Output the [X, Y] coordinate of the center of the cell containing the given text.  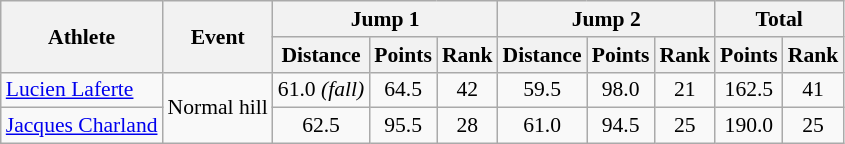
94.5 [621, 126]
62.5 [321, 126]
Jump 2 [607, 19]
Normal hill [218, 108]
Athlete [82, 36]
61.0 (fall) [321, 90]
190.0 [749, 126]
28 [468, 126]
Jacques Charland [82, 126]
162.5 [749, 90]
95.5 [403, 126]
Jump 1 [386, 19]
61.0 [542, 126]
Lucien Laferte [82, 90]
41 [814, 90]
64.5 [403, 90]
42 [468, 90]
Total [779, 19]
59.5 [542, 90]
98.0 [621, 90]
21 [684, 90]
Event [218, 36]
